Capture the cell that displays the provided text and extract its [x, y] central coordinate. 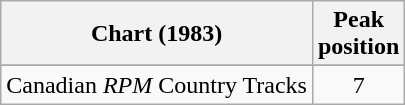
Canadian RPM Country Tracks [157, 85]
Chart (1983) [157, 34]
Peakposition [358, 34]
7 [358, 85]
